Search for the cell housing the specified text and yield its (x, y) center coordinate. 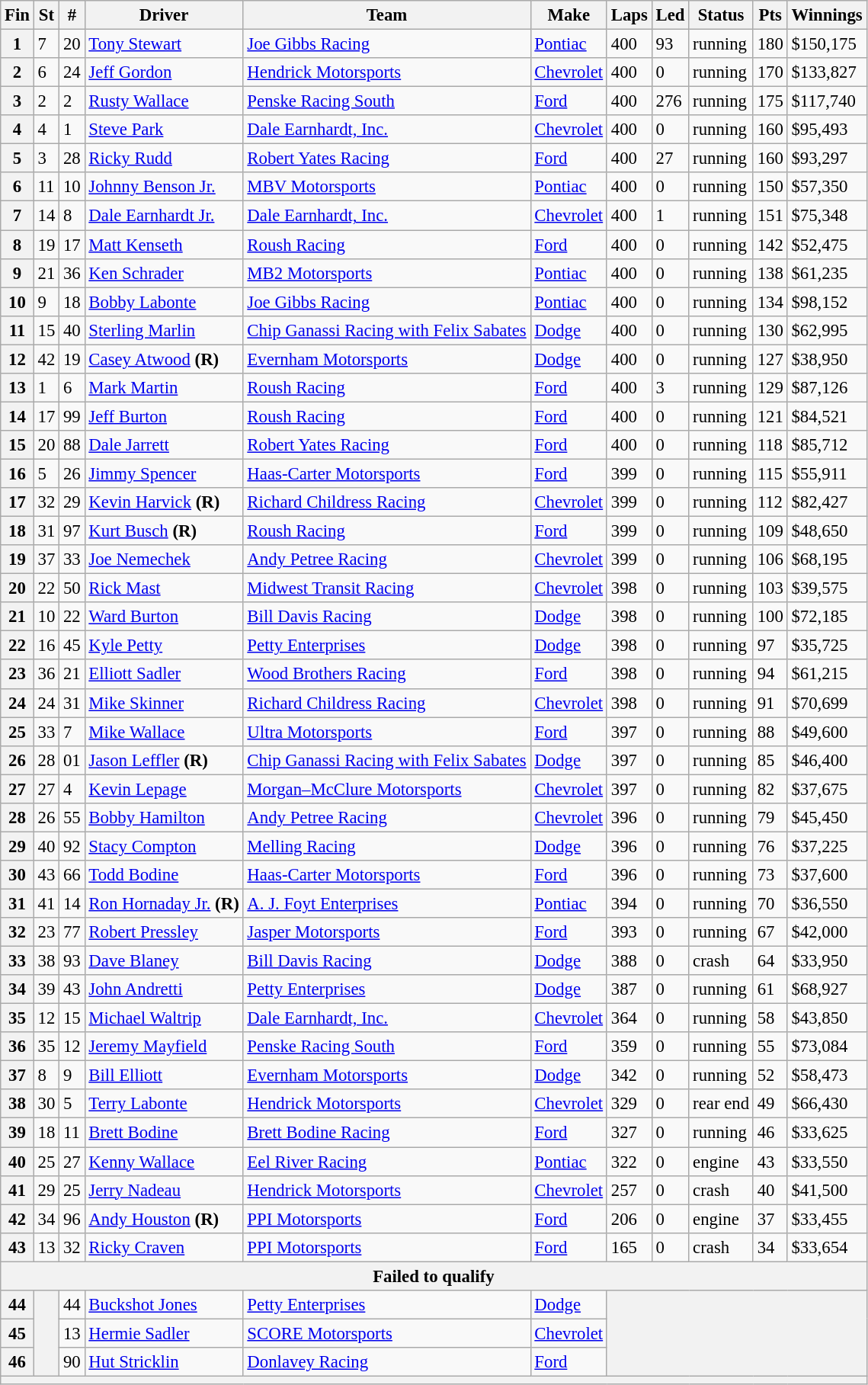
$75,348 (827, 216)
$68,927 (827, 989)
$42,000 (827, 932)
329 (629, 1104)
$66,430 (827, 1104)
Michael Waltrip (164, 1018)
John Andretti (164, 989)
Rusty Wallace (164, 101)
rear end (721, 1104)
St (46, 15)
Kevin Harvick (R) (164, 502)
92 (72, 846)
MB2 Motorsports (387, 273)
$87,126 (827, 388)
170 (770, 72)
387 (629, 989)
Fin (18, 15)
Brett Bodine Racing (387, 1133)
Dale Jarrett (164, 445)
$37,675 (827, 789)
Melling Racing (387, 846)
206 (629, 1219)
A. J. Foyt Enterprises (387, 903)
$117,740 (827, 101)
49 (770, 1104)
Donlavey Racing (387, 1362)
$98,152 (827, 302)
$70,699 (827, 703)
$82,427 (827, 502)
Hermie Sadler (164, 1333)
Dale Earnhardt Jr. (164, 216)
394 (629, 903)
# (72, 15)
52 (770, 1076)
Jeff Gordon (164, 72)
MBV Motorsports (387, 187)
91 (770, 703)
$73,084 (827, 1047)
Driver (164, 15)
67 (770, 932)
Sterling Marlin (164, 330)
$61,235 (827, 273)
Steve Park (164, 130)
142 (770, 245)
Andy Houston (R) (164, 1219)
Matt Kenseth (164, 245)
73 (770, 875)
$33,950 (827, 961)
Jerry Nadeau (164, 1190)
$33,654 (827, 1247)
94 (770, 675)
$52,475 (827, 245)
61 (770, 989)
Casey Atwood (R) (164, 359)
$84,521 (827, 416)
$58,473 (827, 1076)
150 (770, 187)
134 (770, 302)
SCORE Motorsports (387, 1333)
Pts (770, 15)
Dave Blaney (164, 961)
359 (629, 1047)
129 (770, 388)
393 (629, 932)
$95,493 (827, 130)
64 (770, 961)
180 (770, 44)
$35,725 (827, 646)
Jimmy Spencer (164, 473)
$37,225 (827, 846)
Kevin Lepage (164, 789)
327 (629, 1133)
$85,712 (827, 445)
Johnny Benson Jr. (164, 187)
82 (770, 789)
$33,455 (827, 1219)
257 (629, 1190)
115 (770, 473)
106 (770, 559)
$36,550 (827, 903)
96 (72, 1219)
$68,195 (827, 559)
$43,850 (827, 1018)
$33,625 (827, 1133)
109 (770, 531)
100 (770, 617)
Brett Bodine (164, 1133)
Stacy Compton (164, 846)
Failed to qualify (434, 1276)
Jason Leffler (R) (164, 760)
Hut Stricklin (164, 1362)
$133,827 (827, 72)
70 (770, 903)
Bobby Labonte (164, 302)
$62,995 (827, 330)
Buckshot Jones (164, 1305)
$46,400 (827, 760)
76 (770, 846)
Midwest Transit Racing (387, 588)
$57,350 (827, 187)
103 (770, 588)
Jeremy Mayfield (164, 1047)
118 (770, 445)
Team (387, 15)
Tony Stewart (164, 44)
Robert Pressley (164, 932)
Laps (629, 15)
Kurt Busch (R) (164, 531)
Ricky Craven (164, 1247)
127 (770, 359)
Kenny Wallace (164, 1162)
$45,450 (827, 818)
Terry Labonte (164, 1104)
165 (629, 1247)
$72,185 (827, 617)
Mike Wallace (164, 732)
85 (770, 760)
276 (671, 101)
$39,575 (827, 588)
Status (721, 15)
Eel River Racing (387, 1162)
322 (629, 1162)
Mark Martin (164, 388)
138 (770, 273)
Jeff Burton (164, 416)
79 (770, 818)
$38,950 (827, 359)
Ken Schrader (164, 273)
99 (72, 416)
Rick Mast (164, 588)
Wood Brothers Racing (387, 675)
$33,550 (827, 1162)
Joe Nemechek (164, 559)
Jasper Motorsports (387, 932)
Bill Elliott (164, 1076)
Morgan–McClure Motorsports (387, 789)
Led (671, 15)
66 (72, 875)
Make (569, 15)
121 (770, 416)
$93,297 (827, 159)
$61,215 (827, 675)
$49,600 (827, 732)
$41,500 (827, 1190)
$150,175 (827, 44)
Ward Burton (164, 617)
388 (629, 961)
01 (72, 760)
90 (72, 1362)
Elliott Sadler (164, 675)
77 (72, 932)
$48,650 (827, 531)
175 (770, 101)
Kyle Petty (164, 646)
$37,600 (827, 875)
151 (770, 216)
Mike Skinner (164, 703)
Ultra Motorsports (387, 732)
342 (629, 1076)
364 (629, 1018)
130 (770, 330)
112 (770, 502)
Bobby Hamilton (164, 818)
58 (770, 1018)
Ricky Rudd (164, 159)
Todd Bodine (164, 875)
$55,911 (827, 473)
Winnings (827, 15)
Ron Hornaday Jr. (R) (164, 903)
50 (72, 588)
